Return [x, y] of the center of cell containing provided text 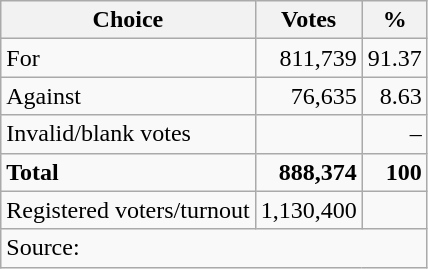
888,374 [308, 172]
91.37 [394, 58]
– [394, 134]
76,635 [308, 96]
Registered voters/turnout [128, 210]
100 [394, 172]
Against [128, 96]
Votes [308, 20]
For [128, 58]
8.63 [394, 96]
Invalid/blank votes [128, 134]
Choice [128, 20]
% [394, 20]
Source: [214, 248]
1,130,400 [308, 210]
Total [128, 172]
811,739 [308, 58]
